Extract the (x, y) coordinate from the center of the cell holding the provided text.  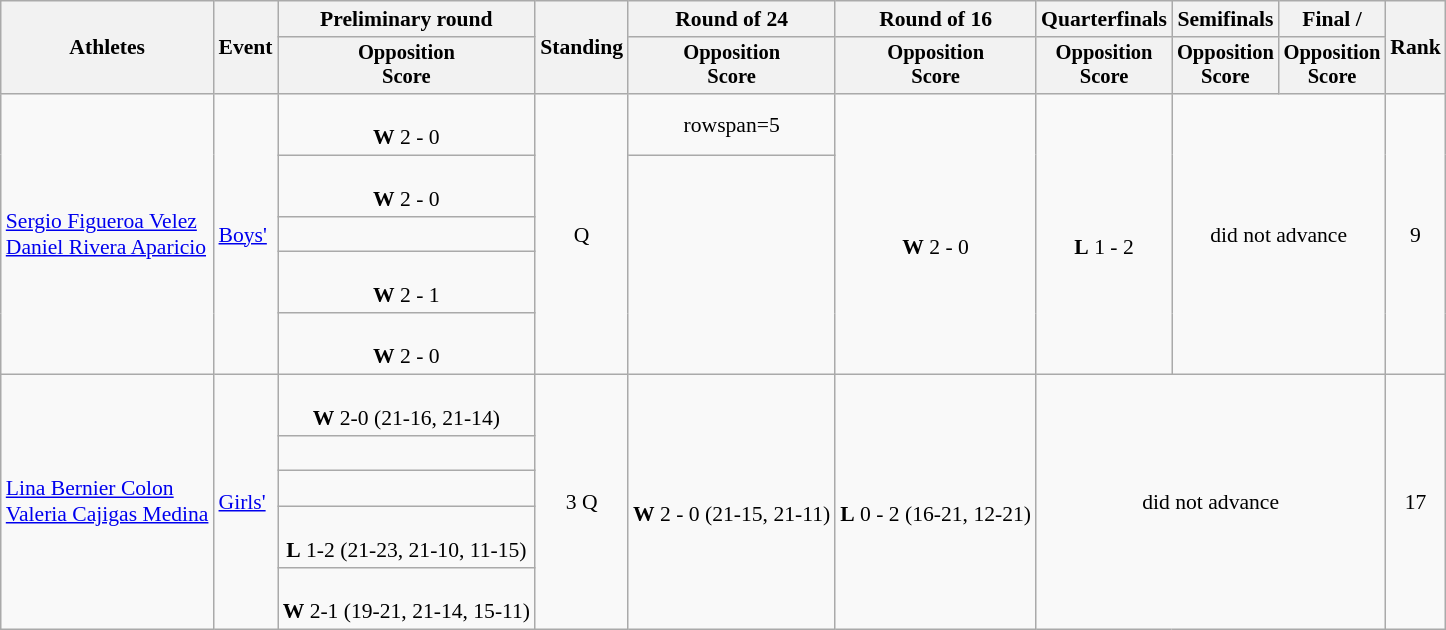
Final / (1332, 19)
W 2-1 (19-21, 21-14, 15-11) (407, 598)
Round of 24 (732, 19)
W 2-0 (21-16, 21-14) (407, 406)
Semifinals (1226, 19)
W 2 - 1 (407, 282)
W 2 - 0 (21-15, 21-11) (732, 502)
L 0 - 2 (16-21, 12-21) (936, 502)
Girls' (245, 502)
Boys' (245, 234)
3 Q (582, 502)
rowspan=5 (732, 124)
Athletes (108, 48)
Event (245, 48)
Lina Bernier ColonValeria Cajigas Medina (108, 502)
Q (582, 234)
9 (1416, 234)
Quarterfinals (1104, 19)
Rank (1416, 48)
Standing (582, 48)
Sergio Figueroa VelezDaniel Rivera Aparicio (108, 234)
L 1 - 2 (1104, 234)
17 (1416, 502)
Preliminary round (407, 19)
Round of 16 (936, 19)
L 1-2 (21-23, 21-10, 11-15) (407, 538)
